Identify which cell holds the provided text, then report its (X, Y) central coordinate. 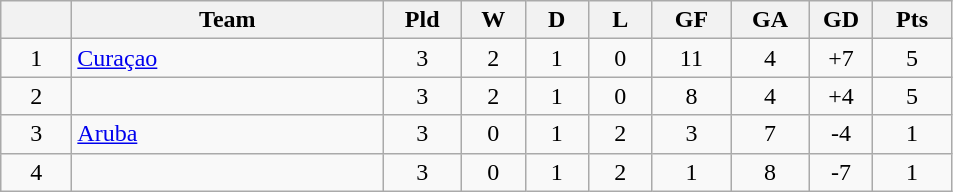
-4 (841, 134)
-7 (841, 172)
GF (692, 20)
Pld (422, 20)
W (493, 20)
GA (770, 20)
+4 (841, 96)
Pts (912, 20)
D (557, 20)
Curaçao (228, 58)
L (621, 20)
GD (841, 20)
11 (692, 58)
+7 (841, 58)
Aruba (228, 134)
Team (228, 20)
7 (770, 134)
